Detect which cell encompasses the target text, then output its [X, Y] center coordinate. 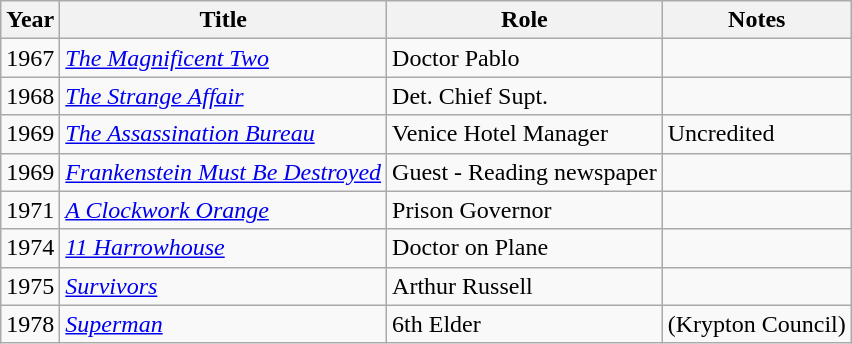
Title [224, 20]
The Strange Affair [224, 96]
Frankenstein Must Be Destroyed [224, 172]
Superman [224, 324]
1975 [30, 286]
Doctor on Plane [525, 248]
Notes [756, 20]
1978 [30, 324]
1974 [30, 248]
The Assassination Bureau [224, 134]
1968 [30, 96]
Arthur Russell [525, 286]
Year [30, 20]
Uncredited [756, 134]
1967 [30, 58]
Prison Governor [525, 210]
Doctor Pablo [525, 58]
Role [525, 20]
Survivors [224, 286]
(Krypton Council) [756, 324]
The Magnificent Two [224, 58]
Det. Chief Supt. [525, 96]
A Clockwork Orange [224, 210]
11 Harrowhouse [224, 248]
6th Elder [525, 324]
Venice Hotel Manager [525, 134]
1971 [30, 210]
Guest - Reading newspaper [525, 172]
